Determine the [x, y] coordinate at the center of the cell enclosing the given text.  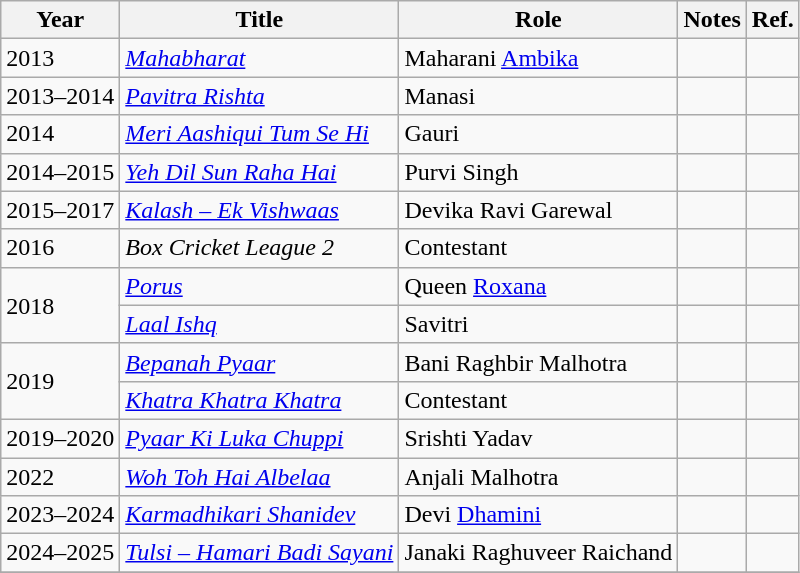
Bani Raghbir Malhotra [538, 362]
Manasi [538, 96]
Khatra Khatra Khatra [260, 400]
Role [538, 20]
2016 [60, 248]
Queen Roxana [538, 286]
Woh Toh Hai Albelaa [260, 477]
Laal Ishq [260, 324]
2013 [60, 58]
Maharani Ambika [538, 58]
2013–2014 [60, 96]
Gauri [538, 134]
2014 [60, 134]
Devika Ravi Garewal [538, 210]
2023–2024 [60, 515]
Bepanah Pyaar [260, 362]
Tulsi – Hamari Badi Sayani [260, 553]
Notes [712, 20]
Kalash – Ek Vishwaas [260, 210]
Janaki Raghuveer Raichand [538, 553]
Srishti Yadav [538, 438]
2018 [60, 305]
Mahabharat [260, 58]
Title [260, 20]
Year [60, 20]
Yeh Dil Sun Raha Hai [260, 172]
Purvi Singh [538, 172]
Karmadhikari Shanidev [260, 515]
Pavitra Rishta [260, 96]
Box Cricket League 2 [260, 248]
Anjali Malhotra [538, 477]
2019–2020 [60, 438]
2014–2015 [60, 172]
Meri Aashiqui Tum Se Hi [260, 134]
Ref. [772, 20]
2024–2025 [60, 553]
2015–2017 [60, 210]
Porus [260, 286]
Devi Dhamini [538, 515]
Pyaar Ki Luka Chuppi [260, 438]
2019 [60, 381]
Savitri [538, 324]
2022 [60, 477]
